Return [x, y] of the center of cell containing provided text 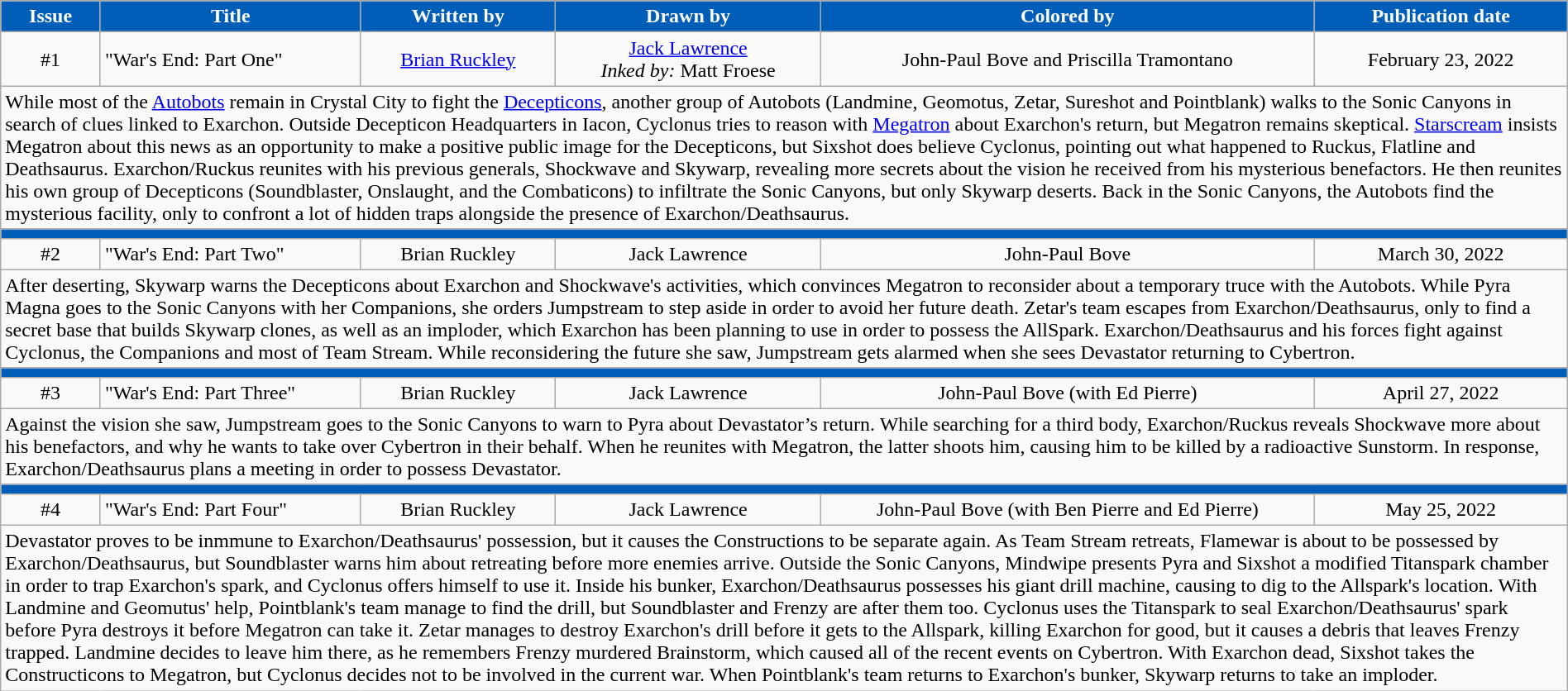
#1 [51, 60]
February 23, 2022 [1441, 60]
"War's End: Part Three" [230, 393]
Title [230, 17]
Publication date [1441, 17]
Colored by [1068, 17]
John-Paul Bove and Priscilla Tramontano [1068, 60]
John-Paul Bove (with Ed Pierre) [1068, 393]
Written by [458, 17]
April 27, 2022 [1441, 393]
#4 [51, 509]
Drawn by [688, 17]
#2 [51, 254]
Jack LawrenceInked by: Matt Froese [688, 60]
John-Paul Bove [1068, 254]
March 30, 2022 [1441, 254]
Issue [51, 17]
#3 [51, 393]
"War's End: Part One" [230, 60]
John-Paul Bove (with Ben Pierre and Ed Pierre) [1068, 509]
"War's End: Part Two" [230, 254]
"War's End: Part Four" [230, 509]
May 25, 2022 [1441, 509]
